Output the [x, y] coordinate of the center of the cell containing the given text.  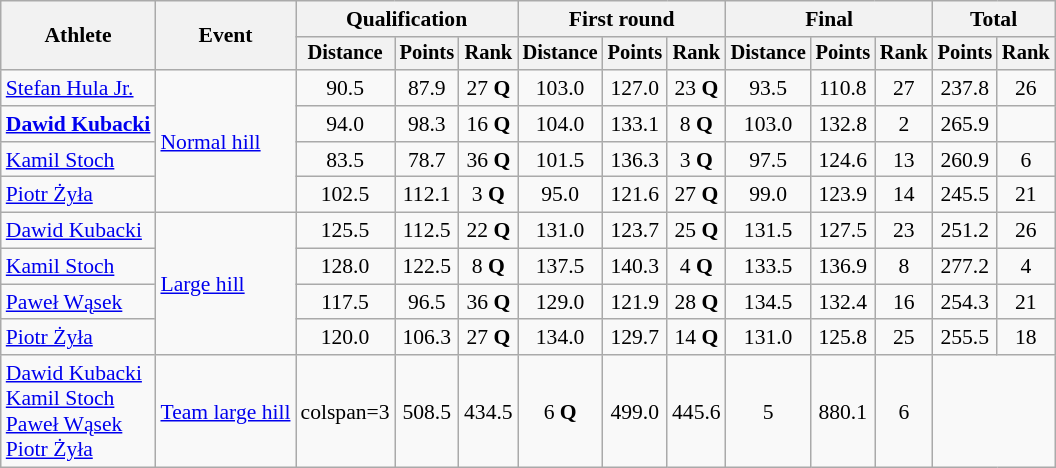
6 Q [560, 411]
5 [768, 411]
Dawid KubackiKamil StochPaweł WąsekPiotr Żyła [78, 411]
94.0 [346, 124]
Event [225, 36]
25 Q [696, 231]
136.9 [843, 267]
Stefan Hula Jr. [78, 88]
First round [622, 19]
2 [904, 124]
25 [904, 338]
23 [904, 231]
Normal hill [225, 141]
254.3 [965, 302]
129.0 [560, 302]
14 Q [696, 338]
112.5 [427, 231]
265.9 [965, 124]
121.9 [635, 302]
97.5 [768, 160]
Qualification [407, 19]
123.7 [635, 231]
117.5 [346, 302]
277.2 [965, 267]
125.5 [346, 231]
4 [1026, 267]
136.3 [635, 160]
129.7 [635, 338]
13 [904, 160]
140.3 [635, 267]
260.9 [965, 160]
125.8 [843, 338]
131.5 [768, 231]
18 [1026, 338]
124.6 [843, 160]
110.8 [843, 88]
434.5 [488, 411]
87.9 [427, 88]
Total [994, 19]
99.0 [768, 195]
120.0 [346, 338]
102.5 [346, 195]
28 Q [696, 302]
23 Q [696, 88]
8 [904, 267]
16 [904, 302]
90.5 [346, 88]
133.5 [768, 267]
14 [904, 195]
123.9 [843, 195]
128.0 [346, 267]
96.5 [427, 302]
4 Q [696, 267]
132.4 [843, 302]
134.0 [560, 338]
106.3 [427, 338]
22 Q [488, 231]
Large hill [225, 284]
Final [830, 19]
colspan=3 [346, 411]
16 Q [488, 124]
27 [904, 88]
95.0 [560, 195]
508.5 [427, 411]
104.0 [560, 124]
499.0 [635, 411]
137.5 [560, 267]
112.1 [427, 195]
78.7 [427, 160]
121.6 [635, 195]
133.1 [635, 124]
83.5 [346, 160]
245.5 [965, 195]
132.8 [843, 124]
101.5 [560, 160]
127.0 [635, 88]
255.5 [965, 338]
445.6 [696, 411]
98.3 [427, 124]
Paweł Wąsek [78, 302]
251.2 [965, 231]
122.5 [427, 267]
127.5 [843, 231]
880.1 [843, 411]
Team large hill [225, 411]
93.5 [768, 88]
Athlete [78, 36]
237.8 [965, 88]
134.5 [768, 302]
